Determine the (x, y) coordinate at the center of the cell enclosing the given text.  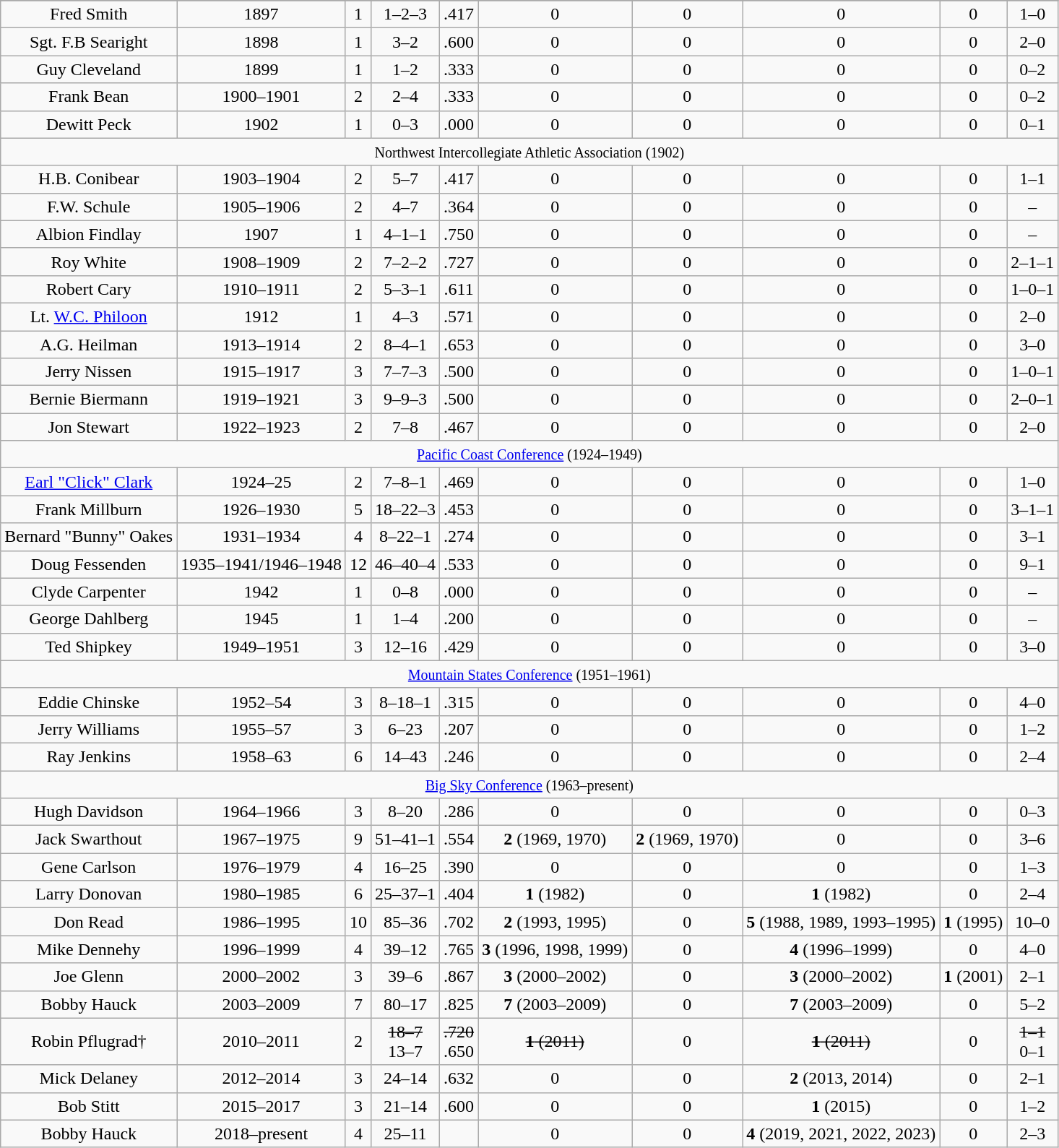
1900–1901 (261, 97)
.533 (459, 564)
2003–2009 (261, 1004)
.246 (459, 756)
.200 (459, 619)
.720.650 (459, 1042)
1924–25 (261, 482)
4–1–1 (405, 234)
Albion Findlay (89, 234)
1922–1923 (261, 427)
Eddie Chinske (89, 702)
4–7 (405, 207)
Robert Cary (89, 289)
Ted Shipkey (89, 647)
39–12 (405, 949)
2000–2002 (261, 977)
.404 (459, 894)
Sgt. F.B Searight (89, 42)
Joe Glenn (89, 977)
Clyde Carpenter (89, 592)
Bernard "Bunny" Oakes (89, 537)
4 (1996–1999) (841, 949)
Mike Dennehy (89, 949)
.364 (459, 207)
18–22–3 (405, 509)
6–23 (405, 729)
9–9–3 (405, 400)
.727 (459, 262)
Fred Smith (89, 14)
1912 (261, 316)
1949–1951 (261, 647)
1926–1930 (261, 509)
9 (358, 840)
21–14 (405, 1106)
1935–1941/1946–1948 (261, 564)
25–11 (405, 1134)
Bernie Biermann (89, 400)
Doug Fessenden (89, 564)
Jack Swarthout (89, 840)
8–4–1 (405, 345)
1 (1995) (974, 922)
2012–2014 (261, 1079)
80–17 (405, 1004)
5 (1988, 1989, 1993–1995) (841, 922)
9–1 (1033, 564)
18–713–7 (405, 1042)
1 (2015) (841, 1106)
1897 (261, 14)
0–1 (1033, 124)
F.W. Schule (89, 207)
7–2–2 (405, 262)
2010–2011 (261, 1042)
5 (358, 509)
16–25 (405, 867)
1976–1979 (261, 867)
1898 (261, 42)
.467 (459, 427)
1 (2001) (974, 977)
10–0 (1033, 922)
.653 (459, 345)
.571 (459, 316)
1–10–1 (1033, 1042)
2 (2013, 2014) (841, 1079)
14–43 (405, 756)
Dewitt Peck (89, 124)
1996–1999 (261, 949)
.765 (459, 949)
Guy Cleveland (89, 69)
1905–1906 (261, 207)
1967–1975 (261, 840)
Ray Jenkins (89, 756)
.611 (459, 289)
1–4 (405, 619)
Larry Donovan (89, 894)
3–6 (1033, 840)
7–8 (405, 427)
2 (1993, 1995) (555, 922)
8–20 (405, 812)
Jerry Nissen (89, 372)
Mountain States Conference (1951–1961) (529, 674)
8–18–1 (405, 702)
Don Read (89, 922)
12 (358, 564)
1952–54 (261, 702)
1903–1904 (261, 179)
H.B. Conibear (89, 179)
39–6 (405, 977)
1980–1985 (261, 894)
12–16 (405, 647)
5–3–1 (405, 289)
2–1–1 (1033, 262)
1942 (261, 592)
Frank Millburn (89, 509)
7–8–1 (405, 482)
3–2 (405, 42)
1964–1966 (261, 812)
1945 (261, 619)
Hugh Davidson (89, 812)
7 (358, 1004)
2–0–1 (1033, 400)
Roy White (89, 262)
.453 (459, 509)
.825 (459, 1004)
4 (2019, 2021, 2022, 2023) (841, 1134)
85–36 (405, 922)
.702 (459, 922)
10 (358, 922)
7–7–3 (405, 372)
Lt. W.C. Philoon (89, 316)
1986–1995 (261, 922)
1910–1911 (261, 289)
46–40–4 (405, 564)
2018–present (261, 1134)
1958–63 (261, 756)
.390 (459, 867)
Mick Delaney (89, 1079)
Pacific Coast Conference (1924–1949) (529, 454)
5–7 (405, 179)
1919–1921 (261, 400)
1–2–3 (405, 14)
Bob Stitt (89, 1106)
.274 (459, 537)
Frank Bean (89, 97)
George Dahlberg (89, 619)
Robin Pflugrad† (89, 1042)
5–2 (1033, 1004)
25–37–1 (405, 894)
1902 (261, 124)
.315 (459, 702)
.750 (459, 234)
1907 (261, 234)
.286 (459, 812)
3 (1996, 1998, 1999) (555, 949)
0–8 (405, 592)
1915–1917 (261, 372)
Northwest Intercollegiate Athletic Association (1902) (529, 152)
Earl "Click" Clark (89, 482)
1908–1909 (261, 262)
24–14 (405, 1079)
3–1 (1033, 537)
3–1–1 (1033, 509)
1–3 (1033, 867)
.469 (459, 482)
1–1 (1033, 179)
2–3 (1033, 1134)
Jon Stewart (89, 427)
1899 (261, 69)
.632 (459, 1079)
1955–57 (261, 729)
.867 (459, 977)
.554 (459, 840)
.429 (459, 647)
.207 (459, 729)
Jerry Williams (89, 729)
4–3 (405, 316)
Gene Carlson (89, 867)
1931–1934 (261, 537)
A.G. Heilman (89, 345)
51–41–1 (405, 840)
Big Sky Conference (1963–present) (529, 784)
2015–2017 (261, 1106)
1913–1914 (261, 345)
8–22–1 (405, 537)
